Determine the (X, Y) coordinate at the center of the cell enclosing the given text.  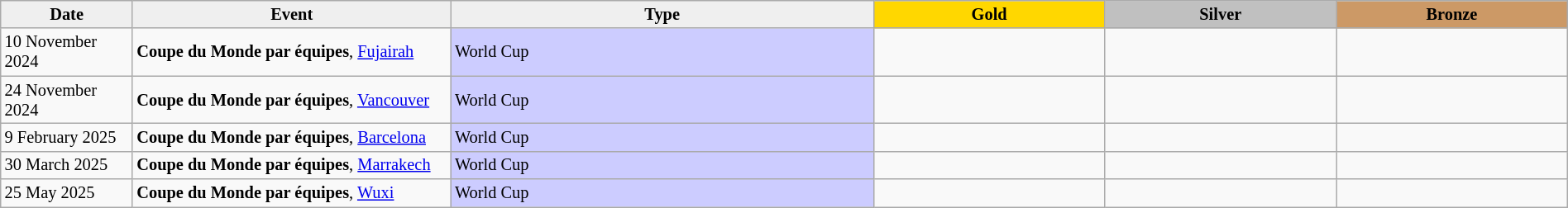
9 February 2025 (67, 137)
Coupe du Monde par équipes, Wuxi (291, 193)
30 March 2025 (67, 165)
Type (662, 14)
Silver (1221, 14)
25 May 2025 (67, 193)
Bronze (1452, 14)
24 November 2024 (67, 100)
Coupe du Monde par équipes, Fujairah (291, 52)
Coupe du Monde par équipes, Barcelona (291, 137)
Date (67, 14)
10 November 2024 (67, 52)
Event (291, 14)
Gold (989, 14)
Coupe du Monde par équipes, Vancouver (291, 100)
Coupe du Monde par équipes, Marrakech (291, 165)
